Return the (X, Y) coordinate for the center point of the cell that contains the specified text.  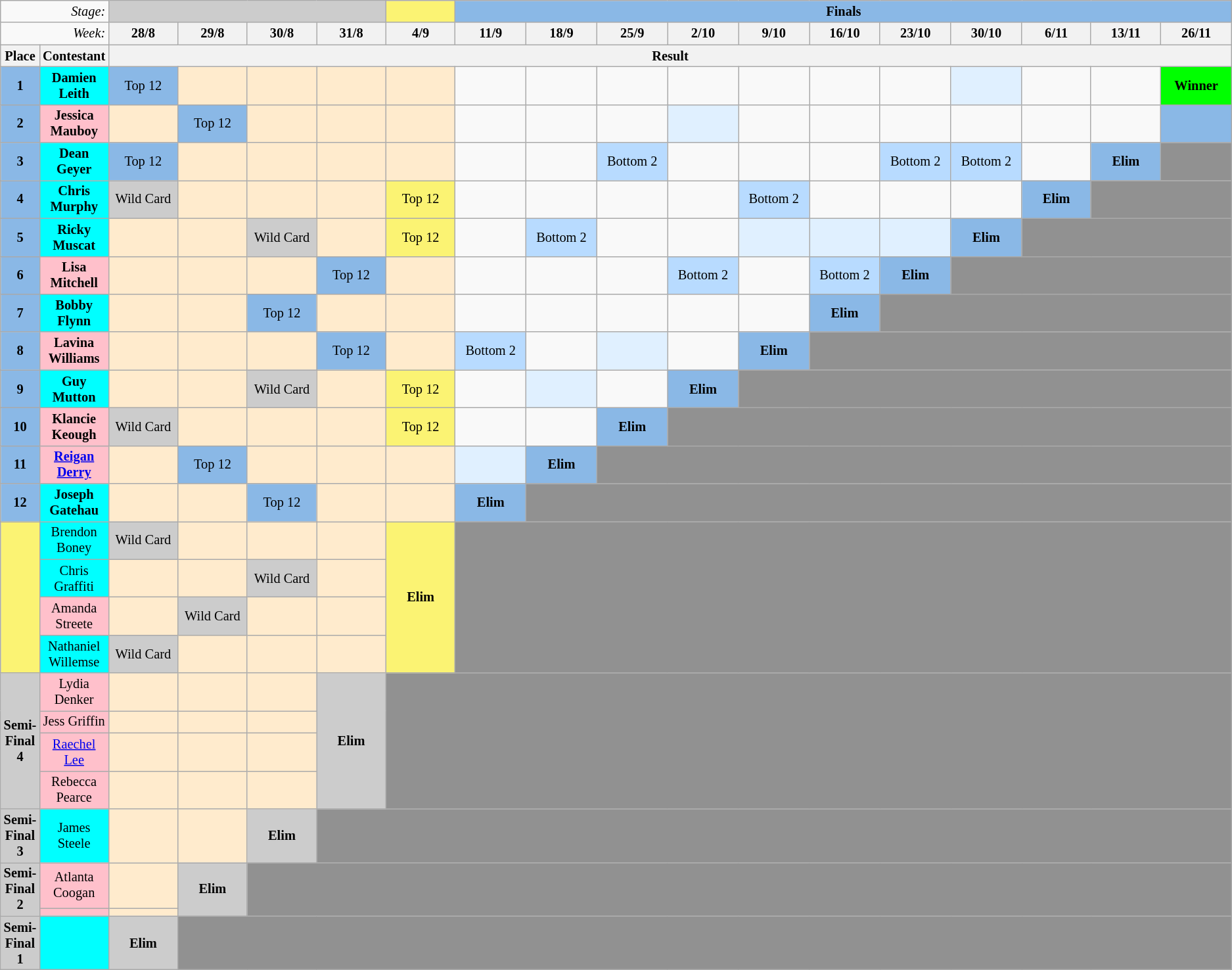
9/10 (774, 34)
Nathaniel Willemse (74, 654)
Amanda Streete (74, 616)
7 (20, 313)
4/9 (421, 34)
Chris Graffiti (74, 578)
Brendon Boney (74, 540)
Damien Leith (74, 85)
Raechel Lee (74, 752)
18/9 (562, 34)
30/8 (282, 34)
5 (20, 237)
Guy Mutton (74, 389)
30/10 (986, 34)
6/11 (1057, 34)
16/10 (845, 34)
James Steele (74, 835)
12 (20, 503)
31/8 (352, 34)
1 (20, 85)
Semi-Final 3 (20, 835)
Stage: (55, 11)
Lisa Mitchell (74, 275)
Week: (55, 34)
Contestant (74, 56)
25/9 (632, 34)
11/9 (491, 34)
Semi-Final 4 (20, 741)
6 (20, 275)
3 (20, 162)
Rebecca Pearce (74, 790)
2/10 (703, 34)
28/8 (143, 34)
Atlanta Coogan (74, 885)
Reigan Derry (74, 465)
23/10 (915, 34)
11 (20, 465)
4 (20, 199)
Winner (1196, 85)
Semi-Final 1 (20, 943)
26/11 (1196, 34)
Lavina Williams (74, 351)
Semi-Final 2 (20, 889)
Result (670, 56)
Bobby Flynn (74, 313)
Klancie Keough (74, 427)
Dean Geyer (74, 162)
Ricky Muscat (74, 237)
2 (20, 124)
Finals (844, 11)
Place (20, 56)
Chris Murphy (74, 199)
Lydia Denker (74, 692)
13/11 (1126, 34)
Joseph Gatehau (74, 503)
Jessica Mauboy (74, 124)
29/8 (213, 34)
10 (20, 427)
8 (20, 351)
9 (20, 389)
Jess Griffin (74, 722)
